For the text-containing cell, return its midpoint in (x, y) coordinate format. 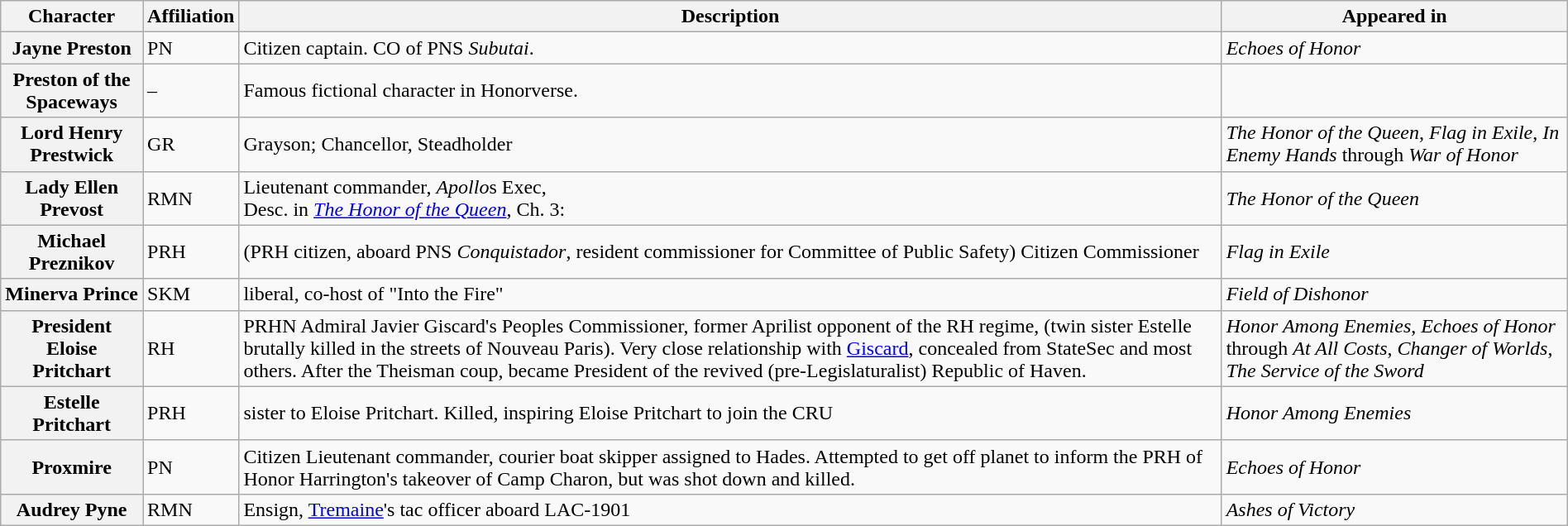
Audrey Pyne (72, 509)
GR (191, 144)
Field of Dishonor (1394, 294)
The Honor of the Queen, Flag in Exile, In Enemy Hands through War of Honor (1394, 144)
Minerva Prince (72, 294)
(PRH citizen, aboard PNS Conquistador, resident commissioner for Committee of Public Safety) Citizen Commissioner (730, 251)
Flag in Exile (1394, 251)
Appeared in (1394, 17)
Description (730, 17)
Grayson; Chancellor, Steadholder (730, 144)
Lord Henry Prestwick (72, 144)
The Honor of the Queen (1394, 198)
Ensign, Tremaine's tac officer aboard LAC-1901 (730, 509)
Proxmire (72, 466)
sister to Eloise Pritchart. Killed, inspiring Eloise Pritchart to join the CRU (730, 414)
Honor Among Enemies, Echoes of Honor through At All Costs, Changer of Worlds, The Service of the Sword (1394, 348)
Citizen captain. CO of PNS Subutai. (730, 48)
Character (72, 17)
SKM (191, 294)
– (191, 91)
Lieutenant commander, Apollos Exec,Desc. in The Honor of the Queen, Ch. 3: (730, 198)
Estelle Pritchart (72, 414)
Michael Preznikov (72, 251)
President Eloise Pritchart (72, 348)
Ashes of Victory (1394, 509)
liberal, co-host of "Into the Fire" (730, 294)
Preston of the Spaceways (72, 91)
Honor Among Enemies (1394, 414)
Lady Ellen Prevost (72, 198)
Famous fictional character in Honorverse. (730, 91)
Jayne Preston (72, 48)
Affiliation (191, 17)
RH (191, 348)
